Find where the given text appears and provide that cell's center as (x, y) coordinate. 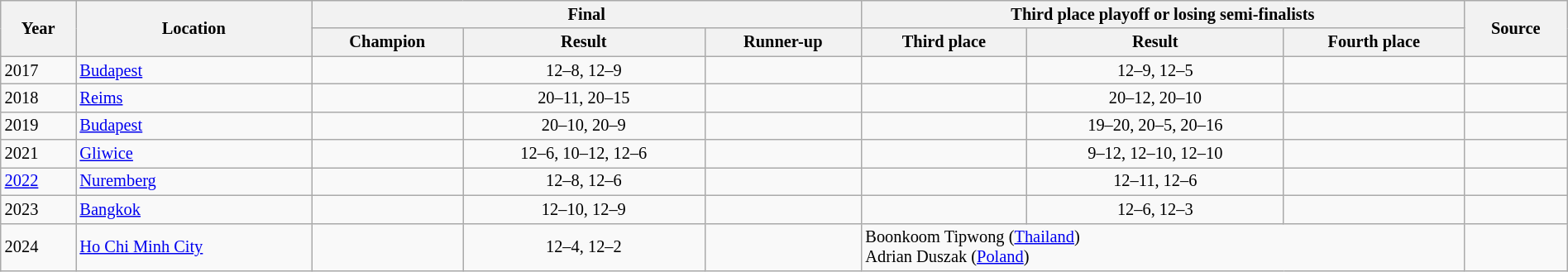
Year (38, 28)
9–12, 12–10, 12–10 (1154, 154)
20–10, 20–9 (584, 126)
2022 (38, 181)
Boonkoom Tipwong (Thailand) Adrian Duszak (Poland) (1163, 247)
Champion (387, 42)
12–11, 12–6 (1154, 181)
Location (194, 28)
2023 (38, 209)
Third place playoff or losing semi-finalists (1163, 14)
19–20, 20–5, 20–16 (1154, 126)
2017 (38, 70)
12–4, 12–2 (584, 247)
2019 (38, 126)
Ho Chi Minh City (194, 247)
Reims (194, 98)
12–8, 12–6 (584, 181)
Third place (944, 42)
12–8, 12–9 (584, 70)
2024 (38, 247)
12–6, 12–3 (1154, 209)
Source (1515, 28)
Gliwice (194, 154)
20–12, 20–10 (1154, 98)
12–9, 12–5 (1154, 70)
Fourth place (1374, 42)
Bangkok (194, 209)
Final (586, 14)
Runner-up (782, 42)
2021 (38, 154)
12–6, 10–12, 12–6 (584, 154)
Nuremberg (194, 181)
20–11, 20–15 (584, 98)
2018 (38, 98)
12–10, 12–9 (584, 209)
